Return the [x, y] coordinate for the center point of the cell that contains the specified text.  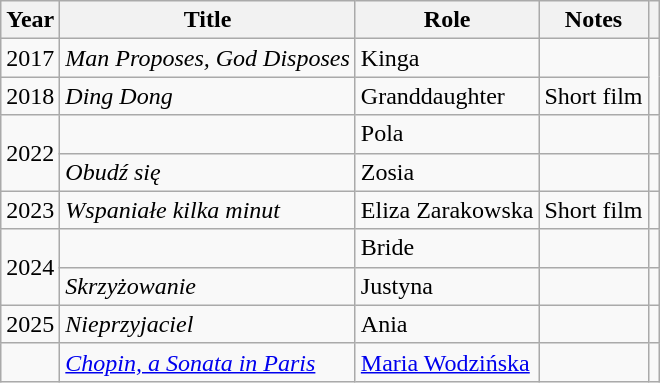
Wspaniałe kilka minut [208, 210]
Man Proposes, God Disposes [208, 58]
Role [447, 20]
2017 [30, 58]
2024 [30, 267]
Granddaughter [447, 96]
Obudź się [208, 172]
2022 [30, 153]
2023 [30, 210]
Eliza Zarakowska [447, 210]
Title [208, 20]
Year [30, 20]
Justyna [447, 286]
Notes [594, 20]
Chopin, a Sonata in Paris [208, 362]
2025 [30, 324]
Ding Dong [208, 96]
Bride [447, 248]
Zosia [447, 172]
Maria Wodzińska [447, 362]
Ania [447, 324]
Pola [447, 134]
2018 [30, 96]
Kinga [447, 58]
Skrzyżowanie [208, 286]
Nieprzyjaciel [208, 324]
